Search for the cell housing the specified text and yield its (x, y) center coordinate. 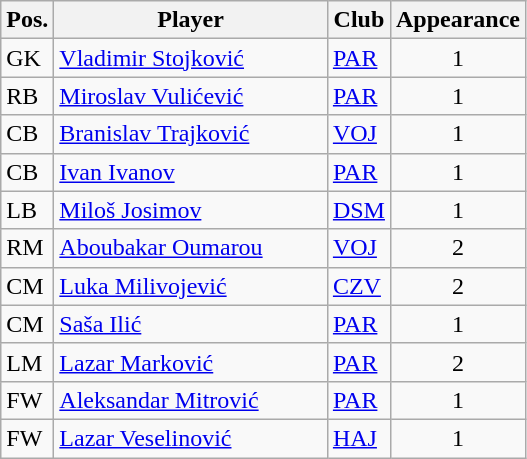
Branislav Trajković (191, 134)
RB (28, 96)
Lazar Veselinović (191, 438)
Aboubakar Oumarou (191, 248)
Luka Milivojević (191, 286)
Appearance (458, 20)
HAJ (358, 438)
Lazar Marković (191, 362)
GK (28, 58)
CZV (358, 286)
Club (358, 20)
RM (28, 248)
LM (28, 362)
Miroslav Vulićević (191, 96)
Pos. (28, 20)
DSM (358, 210)
Aleksandar Mitrović (191, 400)
LB (28, 210)
Player (191, 20)
Vladimir Stojković (191, 58)
Miloš Josimov (191, 210)
Saša Ilić (191, 324)
Ivan Ivanov (191, 172)
